Return the [x, y] coordinate for the center point of the cell that contains the specified text.  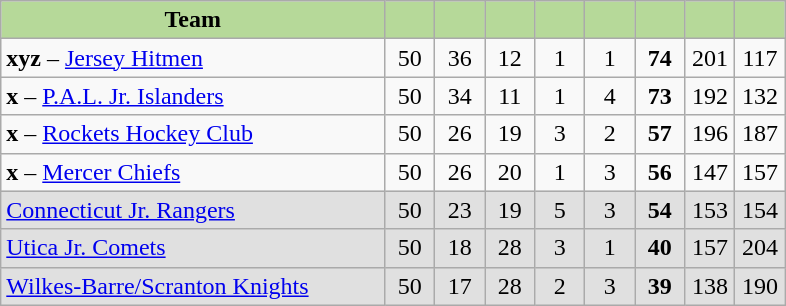
39 [660, 286]
5 [560, 210]
73 [660, 96]
17 [460, 286]
20 [510, 172]
12 [510, 58]
196 [710, 134]
138 [710, 286]
192 [710, 96]
153 [710, 210]
36 [460, 58]
Team [193, 20]
132 [760, 96]
34 [460, 96]
147 [710, 172]
154 [760, 210]
117 [760, 58]
57 [660, 134]
xyz – Jersey Hitmen [193, 58]
204 [760, 248]
Connecticut Jr. Rangers [193, 210]
74 [660, 58]
4 [610, 96]
201 [710, 58]
18 [460, 248]
56 [660, 172]
190 [760, 286]
Wilkes-Barre/Scranton Knights [193, 286]
x – Mercer Chiefs [193, 172]
x – P.A.L. Jr. Islanders [193, 96]
Utica Jr. Comets [193, 248]
x – Rockets Hockey Club [193, 134]
187 [760, 134]
11 [510, 96]
54 [660, 210]
23 [460, 210]
40 [660, 248]
